For the text-containing cell, return its midpoint in (X, Y) coordinate format. 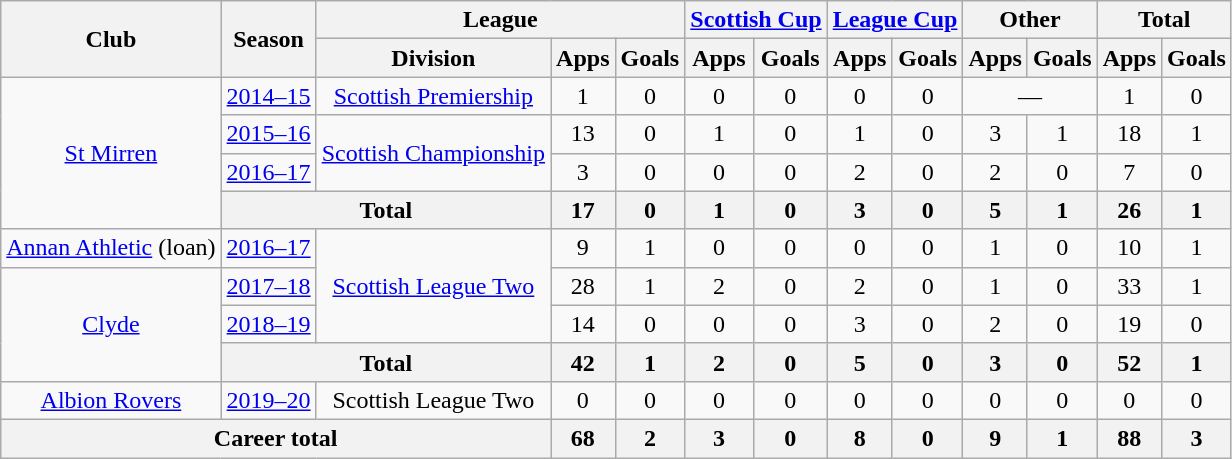
Annan Athletic (loan) (111, 248)
42 (583, 362)
2015–16 (268, 134)
14 (583, 324)
Scottish Cup (756, 20)
13 (583, 134)
Club (111, 39)
League Cup (895, 20)
19 (1129, 324)
League (500, 20)
28 (583, 286)
Scottish Premiership (433, 96)
— (1030, 96)
Season (268, 39)
Scottish Championship (433, 153)
2014–15 (268, 96)
33 (1129, 286)
7 (1129, 172)
St Mirren (111, 153)
68 (583, 438)
52 (1129, 362)
17 (583, 210)
88 (1129, 438)
Division (433, 58)
Clyde (111, 324)
Other (1030, 20)
Career total (276, 438)
26 (1129, 210)
8 (860, 438)
2018–19 (268, 324)
Albion Rovers (111, 400)
2019–20 (268, 400)
2017–18 (268, 286)
18 (1129, 134)
10 (1129, 248)
